From the cell containing the given text, extract its center point as [X, Y] coordinate. 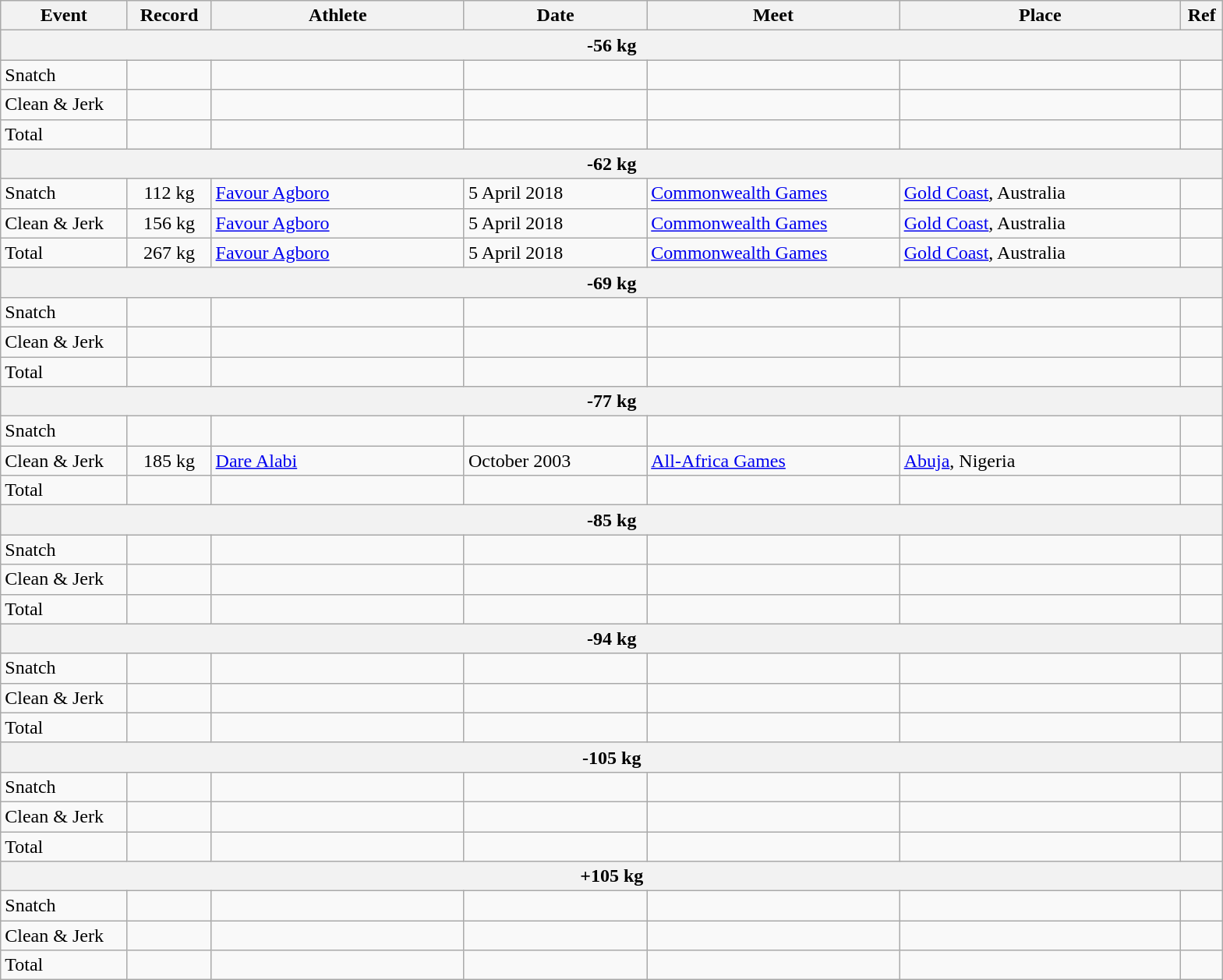
October 2003 [555, 461]
185 kg [169, 461]
Athlete [338, 16]
-69 kg [612, 282]
-94 kg [612, 639]
Ref [1202, 16]
112 kg [169, 193]
-105 kg [612, 757]
+105 kg [612, 876]
267 kg [169, 253]
156 kg [169, 223]
-62 kg [612, 164]
-56 kg [612, 45]
Meet [773, 16]
Dare Alabi [338, 461]
Record [169, 16]
Date [555, 16]
Abuja, Nigeria [1040, 461]
Place [1040, 16]
-85 kg [612, 520]
All-Africa Games [773, 461]
Event [64, 16]
-77 kg [612, 402]
